Detect which cell encompasses the target text, then output its (x, y) center coordinate. 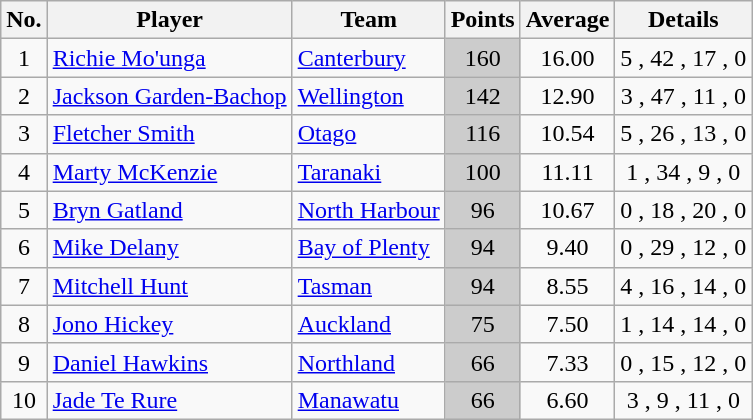
Jade Te Rure (170, 400)
2 (24, 96)
6.60 (568, 400)
Mike Delany (170, 248)
Canterbury (368, 58)
Jackson Garden-Bachop (170, 96)
96 (482, 210)
0 , 15 , 12 , 0 (684, 362)
Richie Mo'unga (170, 58)
75 (482, 324)
10.67 (568, 210)
1 , 14 , 14 , 0 (684, 324)
Manawatu (368, 400)
Average (568, 20)
Points (482, 20)
3 , 9 , 11 , 0 (684, 400)
1 , 34 , 9 , 0 (684, 172)
North Harbour (368, 210)
1 (24, 58)
Jono Hickey (170, 324)
9 (24, 362)
11.11 (568, 172)
Tasman (368, 286)
5 , 26 , 13 , 0 (684, 134)
7.50 (568, 324)
Marty McKenzie (170, 172)
160 (482, 58)
Auckland (368, 324)
100 (482, 172)
116 (482, 134)
9.40 (568, 248)
10.54 (568, 134)
0 , 29 , 12 , 0 (684, 248)
Taranaki (368, 172)
8.55 (568, 286)
Northland (368, 362)
Fletcher Smith (170, 134)
Player (170, 20)
3 (24, 134)
No. (24, 20)
3 , 47 , 11 , 0 (684, 96)
142 (482, 96)
Details (684, 20)
4 (24, 172)
Bay of Plenty (368, 248)
Bryn Gatland (170, 210)
10 (24, 400)
5 , 42 , 17 , 0 (684, 58)
5 (24, 210)
8 (24, 324)
Daniel Hawkins (170, 362)
Otago (368, 134)
Team (368, 20)
16.00 (568, 58)
0 , 18 , 20 , 0 (684, 210)
Mitchell Hunt (170, 286)
6 (24, 248)
7 (24, 286)
4 , 16 , 14 , 0 (684, 286)
12.90 (568, 96)
7.33 (568, 362)
Wellington (368, 96)
